Return [x, y] of the center of cell containing provided text 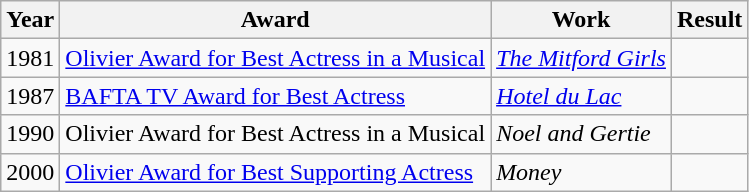
BAFTA TV Award for Best Actress [276, 96]
Hotel du Lac [582, 96]
Olivier Award for Best Supporting Actress [276, 172]
1981 [30, 58]
Year [30, 20]
Result [709, 20]
1990 [30, 134]
Noel and Gertie [582, 134]
Award [276, 20]
Money [582, 172]
The Mitford Girls [582, 58]
Work [582, 20]
2000 [30, 172]
1987 [30, 96]
